Find where the given text appears and provide that cell's center as (X, Y) coordinate. 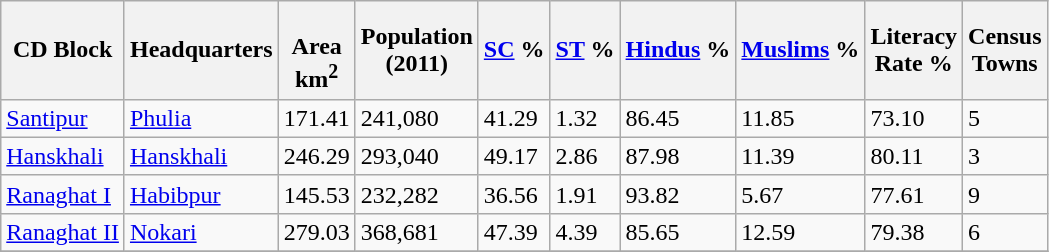
CD Block (63, 50)
41.29 (514, 118)
80.11 (914, 156)
Nokari (201, 232)
1.32 (585, 118)
368,681 (416, 232)
145.53 (316, 194)
ST % (585, 50)
47.39 (514, 232)
293,040 (416, 156)
CensusTowns (1005, 50)
86.45 (678, 118)
Habibpur (201, 194)
2.86 (585, 156)
Muslims % (800, 50)
232,282 (416, 194)
9 (1005, 194)
3 (1005, 156)
93.82 (678, 194)
279.03 (316, 232)
5.67 (800, 194)
Headquarters (201, 50)
11.85 (800, 118)
12.59 (800, 232)
Phulia (201, 118)
79.38 (914, 232)
49.17 (514, 156)
171.41 (316, 118)
5 (1005, 118)
241,080 (416, 118)
36.56 (514, 194)
6 (1005, 232)
Santipur (63, 118)
77.61 (914, 194)
1.91 (585, 194)
87.98 (678, 156)
Population(2011) (416, 50)
Areakm2 (316, 50)
73.10 (914, 118)
11.39 (800, 156)
Ranaghat I (63, 194)
Ranaghat II (63, 232)
4.39 (585, 232)
85.65 (678, 232)
246.29 (316, 156)
SC % (514, 50)
Literacy Rate % (914, 50)
Hindus % (678, 50)
